Locate the cell with the specified text and output its [X, Y] center coordinate. 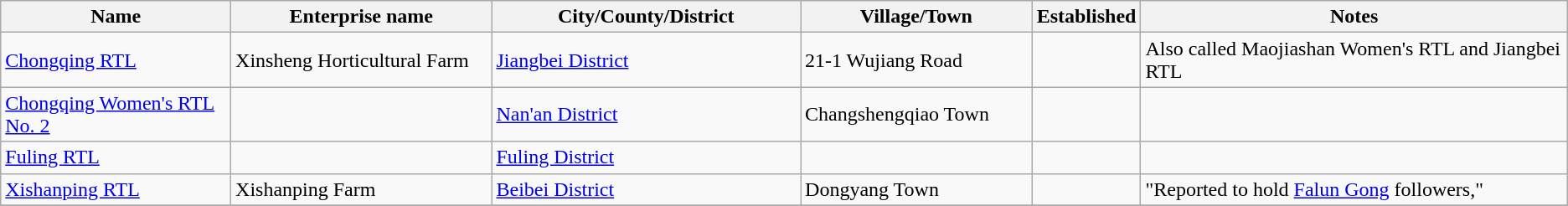
Established [1086, 17]
Nan'an District [647, 114]
Village/Town [916, 17]
Changshengqiao Town [916, 114]
Xishanping Farm [362, 189]
City/County/District [647, 17]
Notes [1354, 17]
"Reported to hold Falun Gong followers," [1354, 189]
Also called Maojiashan Women's RTL and Jiangbei RTL [1354, 60]
Dongyang Town [916, 189]
Name [116, 17]
Jiangbei District [647, 60]
Enterprise name [362, 17]
Beibei District [647, 189]
Fuling RTL [116, 157]
Fuling District [647, 157]
Xinsheng Horticultural Farm [362, 60]
Chongqing Women's RTL No. 2 [116, 114]
Chongqing RTL [116, 60]
Xishanping RTL [116, 189]
21-1 Wujiang Road [916, 60]
